Output the [X, Y] coordinate of the center of the cell containing the given text.  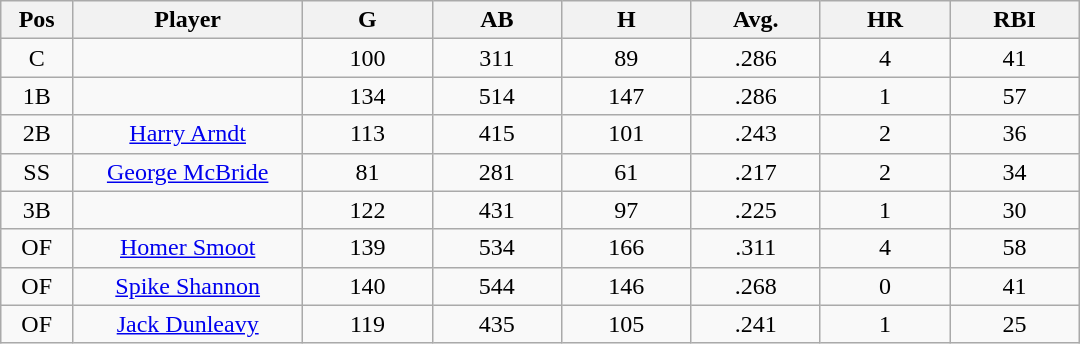
61 [626, 172]
30 [1014, 210]
534 [496, 248]
140 [368, 286]
97 [626, 210]
105 [626, 324]
Pos [37, 20]
57 [1014, 96]
Homer Smoot [188, 248]
58 [1014, 248]
431 [496, 210]
AB [496, 20]
Jack Dunleavy [188, 324]
2B [37, 134]
H [626, 20]
514 [496, 96]
89 [626, 58]
Avg. [756, 20]
34 [1014, 172]
Player [188, 20]
281 [496, 172]
.217 [756, 172]
134 [368, 96]
.311 [756, 248]
C [37, 58]
Harry Arndt [188, 134]
81 [368, 172]
147 [626, 96]
3B [37, 210]
0 [884, 286]
36 [1014, 134]
101 [626, 134]
100 [368, 58]
166 [626, 248]
415 [496, 134]
146 [626, 286]
.241 [756, 324]
311 [496, 58]
HR [884, 20]
113 [368, 134]
.243 [756, 134]
G [368, 20]
139 [368, 248]
25 [1014, 324]
Spike Shannon [188, 286]
.225 [756, 210]
SS [37, 172]
435 [496, 324]
.268 [756, 286]
George McBride [188, 172]
119 [368, 324]
544 [496, 286]
1B [37, 96]
122 [368, 210]
RBI [1014, 20]
